Scan for the cell matching the given text and deliver its (X, Y) coordinate at center. 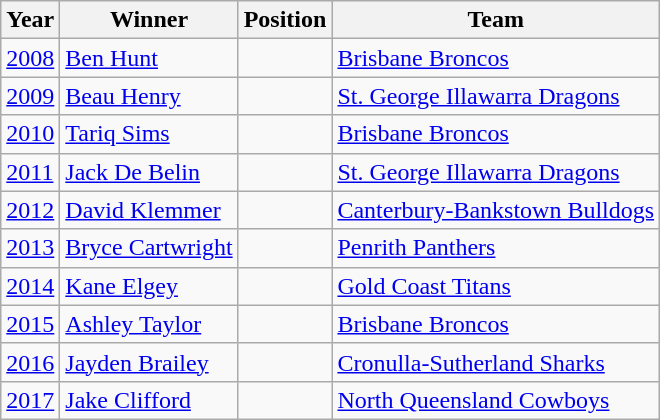
2012 (30, 210)
Jack De Belin (149, 172)
Jake Clifford (149, 400)
2008 (30, 58)
Team (496, 20)
Winner (149, 20)
North Queensland Cowboys (496, 400)
Jayden Brailey (149, 362)
Gold Coast Titans (496, 286)
David Klemmer (149, 210)
2014 (30, 286)
Kane Elgey (149, 286)
2010 (30, 134)
Ashley Taylor (149, 324)
Bryce Cartwright (149, 248)
Beau Henry (149, 96)
Position (285, 20)
2011 (30, 172)
Year (30, 20)
Cronulla-Sutherland Sharks (496, 362)
Penrith Panthers (496, 248)
Tariq Sims (149, 134)
Canterbury-Bankstown Bulldogs (496, 210)
2017 (30, 400)
2016 (30, 362)
2015 (30, 324)
Ben Hunt (149, 58)
2013 (30, 248)
2009 (30, 96)
